Capture the cell that displays the provided text and extract its (X, Y) central coordinate. 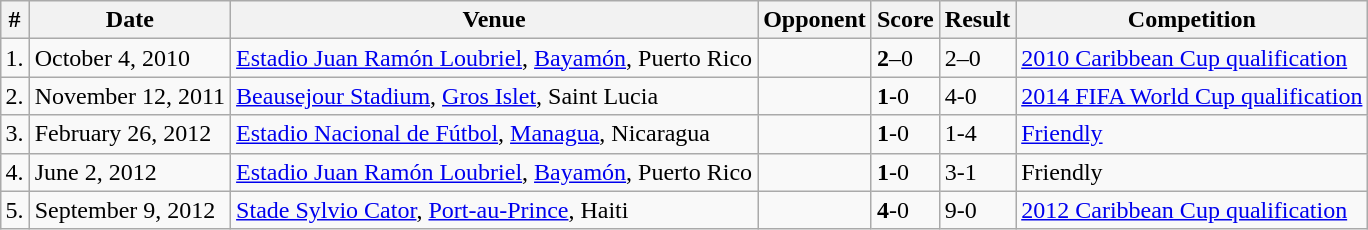
Venue (494, 20)
Stade Sylvio Cator, Port-au-Prince, Haiti (494, 210)
Result (977, 20)
Competition (1192, 20)
# (14, 20)
3. (14, 134)
June 2, 2012 (130, 172)
3-1 (977, 172)
Opponent (815, 20)
October 4, 2010 (130, 58)
1. (14, 58)
Score (905, 20)
2010 Caribbean Cup qualification (1192, 58)
1-4 (977, 134)
2014 FIFA World Cup qualification (1192, 96)
5. (14, 210)
Beausejour Stadium, Gros Islet, Saint Lucia (494, 96)
2012 Caribbean Cup qualification (1192, 210)
2. (14, 96)
November 12, 2011 (130, 96)
9-0 (977, 210)
September 9, 2012 (130, 210)
February 26, 2012 (130, 134)
Date (130, 20)
Estadio Nacional de Fútbol, Managua, Nicaragua (494, 134)
4. (14, 172)
